Return the [X, Y] coordinate for the center point of the cell that contains the specified text.  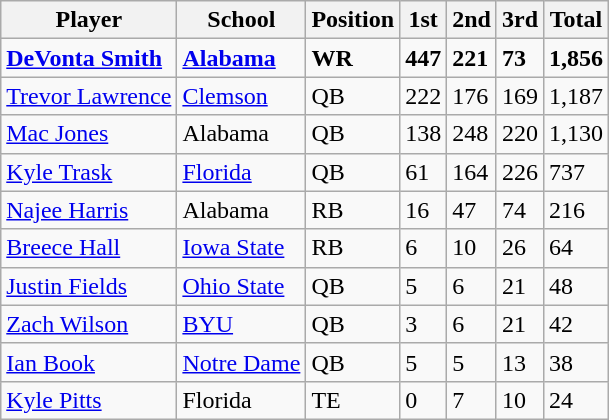
169 [520, 96]
Ian Book [89, 362]
Justin Fields [89, 286]
24 [576, 400]
38 [576, 362]
222 [424, 96]
26 [520, 248]
13 [520, 362]
226 [520, 172]
TE [353, 400]
16 [424, 210]
7 [472, 400]
138 [424, 134]
447 [424, 58]
Trevor Lawrence [89, 96]
Iowa State [242, 248]
WR [353, 58]
Najee Harris [89, 210]
Position [353, 20]
1,856 [576, 58]
48 [576, 286]
164 [472, 172]
0 [424, 400]
47 [472, 210]
Notre Dame [242, 362]
3 [424, 324]
Kyle Trask [89, 172]
1st [424, 20]
Zach Wilson [89, 324]
1,130 [576, 134]
Total [576, 20]
216 [576, 210]
Ohio State [242, 286]
1,187 [576, 96]
Clemson [242, 96]
64 [576, 248]
Player [89, 20]
Kyle Pitts [89, 400]
DeVonta Smith [89, 58]
74 [520, 210]
42 [576, 324]
61 [424, 172]
73 [520, 58]
220 [520, 134]
248 [472, 134]
BYU [242, 324]
Mac Jones [89, 134]
737 [576, 172]
3rd [520, 20]
221 [472, 58]
Breece Hall [89, 248]
176 [472, 96]
2nd [472, 20]
School [242, 20]
